Output the [X, Y] coordinate of the center of the cell containing the given text.  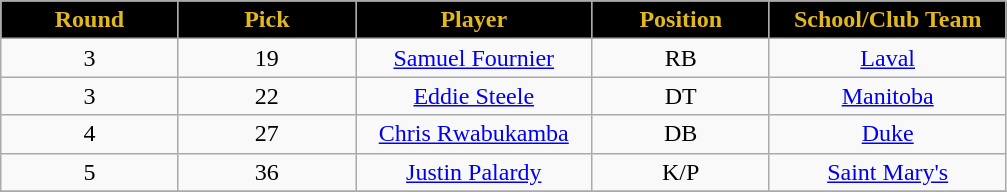
DT [680, 96]
19 [266, 58]
Justin Palardy [474, 172]
4 [90, 134]
School/Club Team [888, 20]
36 [266, 172]
Eddie Steele [474, 96]
Position [680, 20]
Round [90, 20]
K/P [680, 172]
Saint Mary's [888, 172]
Pick [266, 20]
Samuel Fournier [474, 58]
22 [266, 96]
Chris Rwabukamba [474, 134]
27 [266, 134]
5 [90, 172]
Laval [888, 58]
Manitoba [888, 96]
Duke [888, 134]
Player [474, 20]
DB [680, 134]
RB [680, 58]
